Output the (X, Y) coordinate of the center of the cell containing the given text.  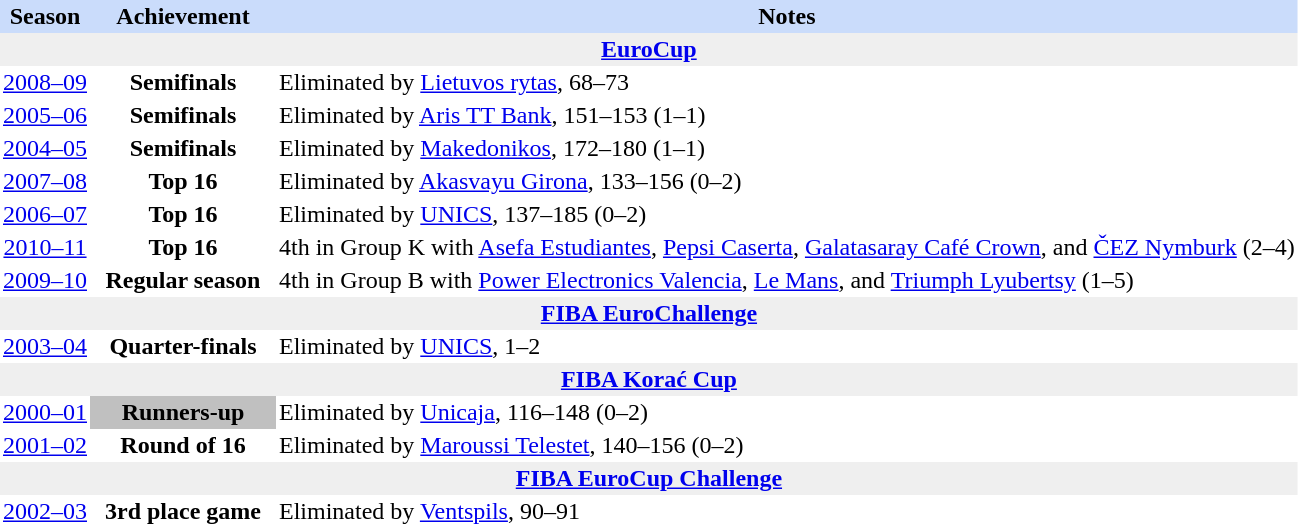
2007–08 (45, 182)
FIBA EuroCup Challenge (649, 478)
Eliminated by UNICS, 137–185 (0–2) (787, 214)
FIBA Korać Cup (649, 380)
Eliminated by Maroussi Telestet, 140–156 (0–2) (787, 446)
EuroCup (649, 50)
2000–01 (45, 412)
Notes (787, 16)
Achievement (183, 16)
2009–10 (45, 280)
Regular season (183, 280)
FIBA EuroChallenge (649, 314)
2010–11 (45, 248)
Quarter-finals (183, 346)
Eliminated by UNICS, 1–2 (787, 346)
Round of 16 (183, 446)
4th in Group B with Power Electronics Valencia, Le Mans, and Triumph Lyubertsy (1–5) (787, 280)
2006–07 (45, 214)
Eliminated by Makedonikos, 172–180 (1–1) (787, 148)
4th in Group K with Asefa Estudiantes, Pepsi Caserta, Galatasaray Café Crown, and ČEZ Nymburk (2–4) (787, 248)
Runners-up (183, 412)
Eliminated by Akasvayu Girona, 133–156 (0–2) (787, 182)
2001–02 (45, 446)
2008–09 (45, 82)
Eliminated by Aris TT Bank, 151–153 (1–1) (787, 116)
Eliminated by Lietuvos rytas, 68–73 (787, 82)
Eliminated by Unicaja, 116–148 (0–2) (787, 412)
Season (45, 16)
2003–04 (45, 346)
2004–05 (45, 148)
2005–06 (45, 116)
